Return the [X, Y] coordinate for the center point of the cell that contains the specified text.  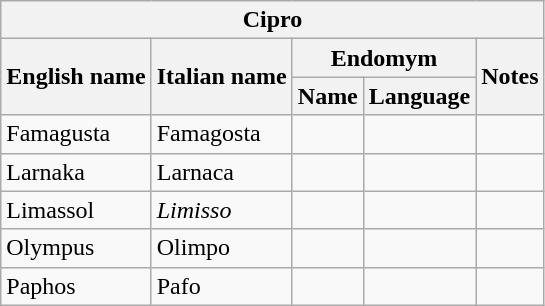
Pafo [222, 286]
Larnaca [222, 172]
Name [328, 96]
Notes [510, 77]
English name [76, 77]
Limassol [76, 210]
Olimpo [222, 248]
Cipro [272, 20]
Limisso [222, 210]
Olympus [76, 248]
Famagosta [222, 134]
Larnaka [76, 172]
Paphos [76, 286]
Endomym [384, 58]
Italian name [222, 77]
Famagusta [76, 134]
Language [419, 96]
